Determine the (x, y) coordinate at the center of the cell enclosing the given text.  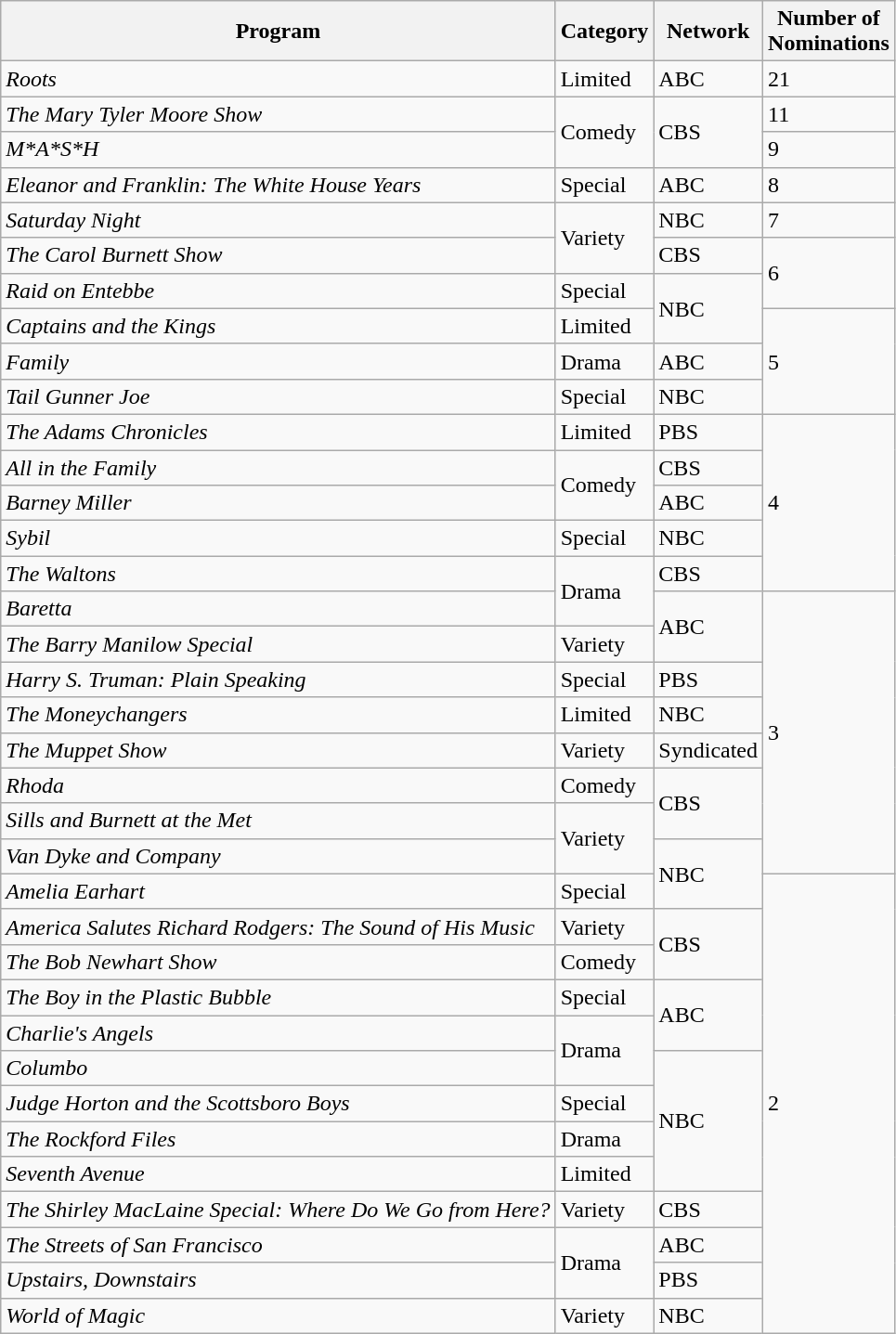
The Barry Manilow Special (279, 644)
Syndicated (708, 750)
All in the Family (279, 467)
7 (829, 220)
Seventh Avenue (279, 1174)
Baretta (279, 609)
Captains and the Kings (279, 326)
8 (829, 185)
Program (279, 32)
The Boy in the Plastic Bubble (279, 997)
Upstairs, Downstairs (279, 1280)
The Muppet Show (279, 750)
The Moneychangers (279, 715)
Family (279, 361)
3 (829, 732)
Columbo (279, 1068)
Sills and Burnett at the Met (279, 821)
6 (829, 273)
The Shirley MacLaine Special: Where Do We Go from Here? (279, 1210)
Network (708, 32)
The Carol Burnett Show (279, 255)
America Salutes Richard Rodgers: The Sound of His Music (279, 926)
9 (829, 149)
Harry S. Truman: Plain Speaking (279, 680)
Tail Gunner Joe (279, 396)
M*A*S*H (279, 149)
The Streets of San Francisco (279, 1245)
The Rockford Files (279, 1139)
The Mary Tyler Moore Show (279, 114)
Saturday Night (279, 220)
Judge Horton and the Scottsboro Boys (279, 1104)
11 (829, 114)
Charlie's Angels (279, 1033)
The Waltons (279, 574)
World of Magic (279, 1315)
Eleanor and Franklin: The White House Years (279, 185)
Van Dyke and Company (279, 856)
Sybil (279, 538)
Number ofNominations (829, 32)
Raid on Entebbe (279, 291)
Category (604, 32)
Amelia Earhart (279, 891)
The Adams Chronicles (279, 432)
Roots (279, 79)
2 (829, 1103)
Barney Miller (279, 503)
Rhoda (279, 785)
21 (829, 79)
5 (829, 361)
The Bob Newhart Show (279, 962)
4 (829, 502)
